Locate the cell with the specified text and output its [x, y] center coordinate. 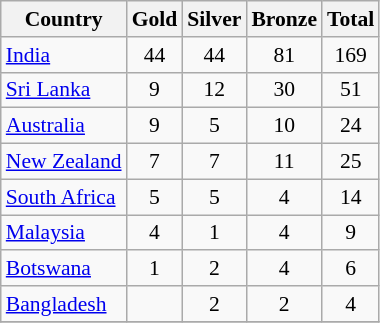
Total [350, 19]
Bronze [284, 19]
24 [350, 126]
11 [284, 162]
Silver [214, 19]
12 [214, 90]
South Africa [64, 197]
81 [284, 55]
Australia [64, 126]
Gold [155, 19]
Botswana [64, 269]
30 [284, 90]
Sri Lanka [64, 90]
New Zealand [64, 162]
6 [350, 269]
Malaysia [64, 233]
Bangladesh [64, 304]
Country [64, 19]
10 [284, 126]
14 [350, 197]
25 [350, 162]
India [64, 55]
51 [350, 90]
169 [350, 55]
